Extract the [X, Y] coordinate from the center of the cell holding the provided text.  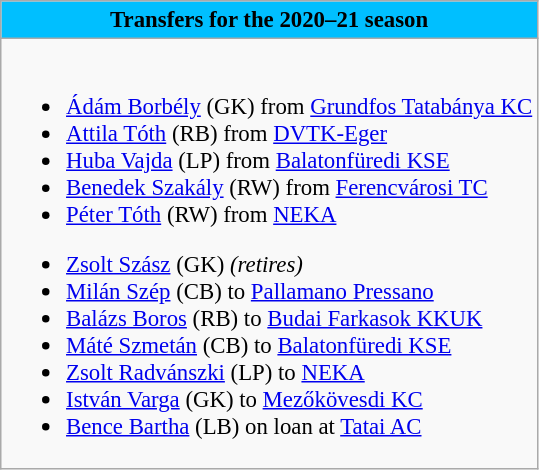
Transfers for the 2020–21 season [270, 20]
